Output the [x, y] coordinate of the center of the cell containing the given text.  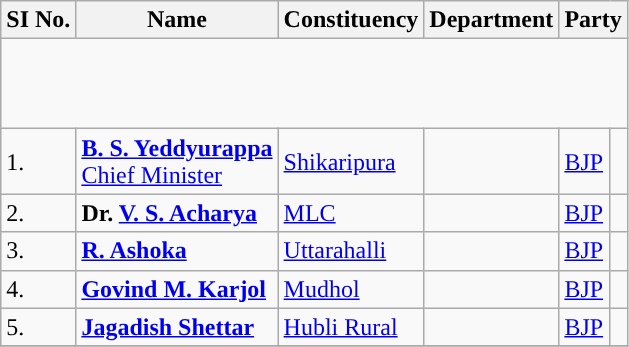
SI No. [38, 20]
R. Ashoka [177, 251]
B. S. YeddyurappaChief Minister [177, 162]
Jagadish Shettar [177, 327]
5. [38, 327]
1. [38, 162]
4. [38, 289]
Mudhol [351, 289]
2. [38, 213]
Hubli Rural [351, 327]
Party [593, 20]
MLC [351, 213]
Department [492, 20]
Name [177, 20]
Govind M. Karjol [177, 289]
Uttarahalli [351, 251]
Dr. V. S. Acharya [177, 213]
3. [38, 251]
Shikaripura [351, 162]
Constituency [351, 20]
